Return the [x, y] coordinate for the center point of the cell that contains the specified text.  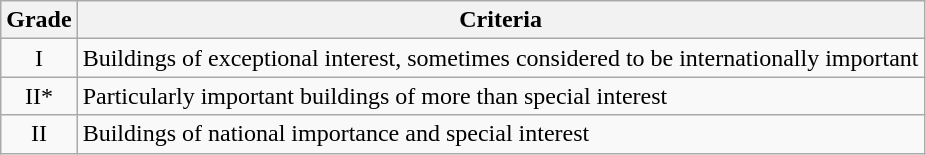
II [39, 134]
Particularly important buildings of more than special interest [500, 96]
I [39, 58]
Criteria [500, 20]
Buildings of exceptional interest, sometimes considered to be internationally important [500, 58]
Buildings of national importance and special interest [500, 134]
Grade [39, 20]
II* [39, 96]
